Scan for the cell matching the given text and deliver its [x, y] coordinate at center. 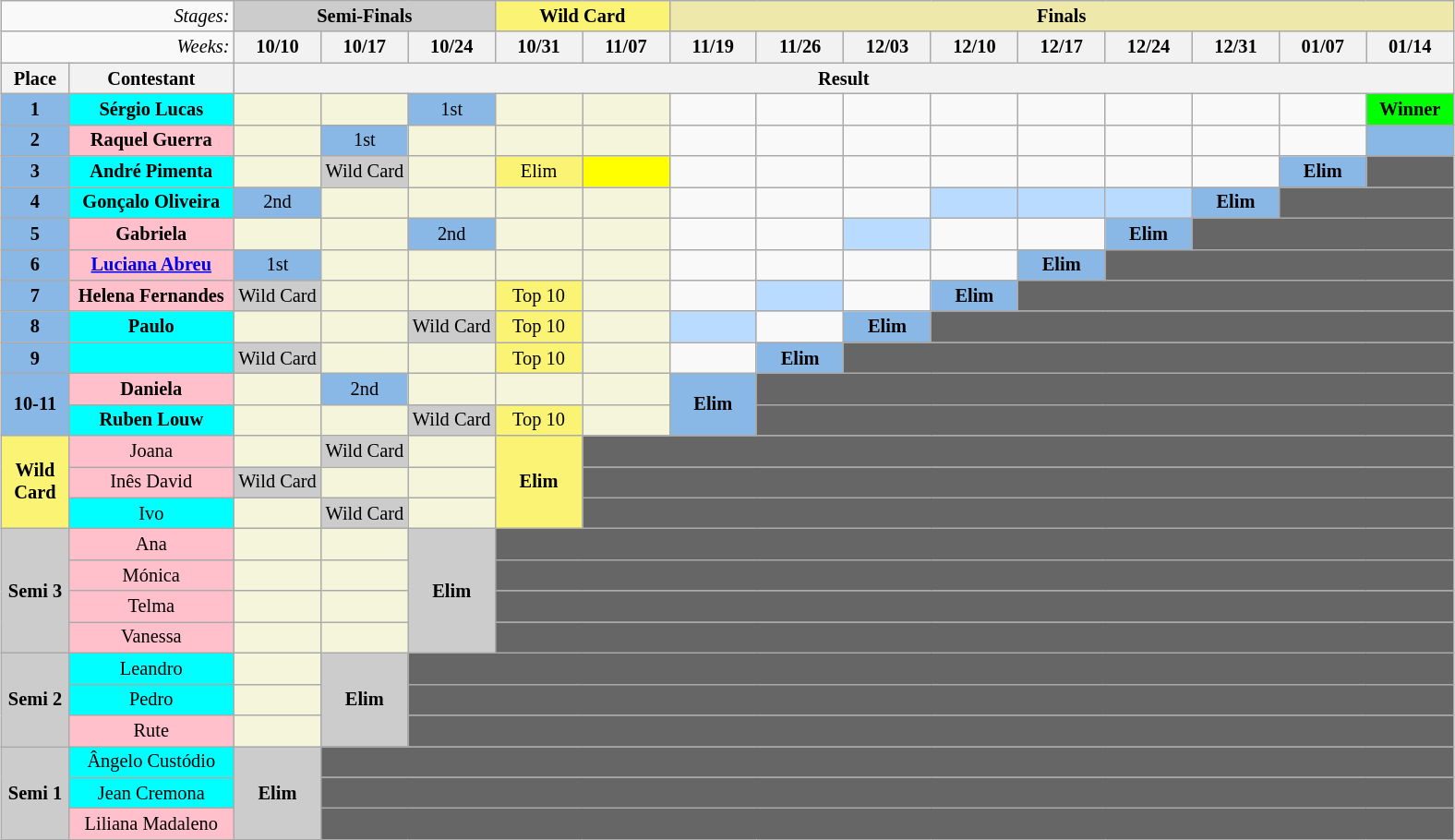
11/26 [800, 47]
12/17 [1062, 47]
Liliana Madaleno [151, 823]
Inês David [151, 482]
4 [35, 202]
12/10 [974, 47]
Weeks: [118, 47]
Telma [151, 606]
Gonçalo Oliveira [151, 202]
Helena Fernandes [151, 295]
Ângelo Custódio [151, 762]
André Pimenta [151, 172]
Paulo [151, 327]
Ana [151, 544]
10/17 [365, 47]
Daniela [151, 389]
Winner [1410, 109]
2 [35, 140]
Stages: [118, 16]
7 [35, 295]
Semi 2 [35, 700]
Vanessa [151, 637]
1 [35, 109]
Semi 3 [35, 591]
10/24 [451, 47]
12/03 [887, 47]
Raquel Guerra [151, 140]
10/10 [277, 47]
3 [35, 172]
Luciana Abreu [151, 265]
6 [35, 265]
Ivo [151, 513]
Leandro [151, 668]
Joana [151, 451]
12/31 [1235, 47]
Gabriela [151, 234]
5 [35, 234]
Mónica [151, 575]
Jean Cremona [151, 793]
Semi 1 [35, 792]
01/07 [1323, 47]
8 [35, 327]
Contestant [151, 78]
Place [35, 78]
11/07 [626, 47]
11/19 [713, 47]
12/24 [1148, 47]
WildCard [35, 482]
Finals [1062, 16]
Rute [151, 730]
Ruben Louw [151, 420]
10-11 [35, 404]
9 [35, 358]
Sérgio Lucas [151, 109]
10/31 [538, 47]
Pedro [151, 700]
01/14 [1410, 47]
Semi-Finals [364, 16]
Result [844, 78]
